Provide the [X, Y] coordinate of the cell's center where the given text is located.  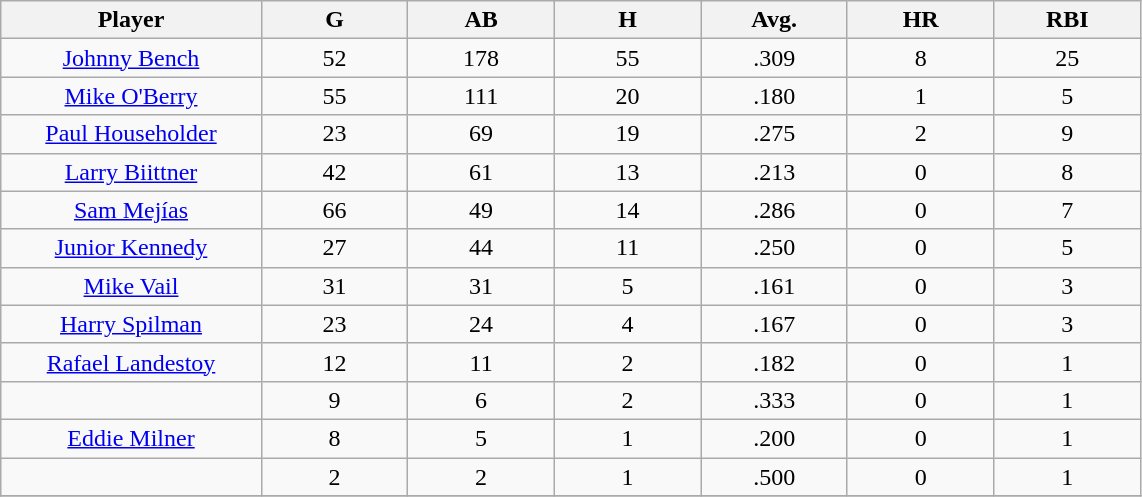
.180 [774, 96]
44 [482, 248]
52 [334, 58]
.333 [774, 400]
Junior Kennedy [132, 248]
.200 [774, 438]
.213 [774, 172]
13 [628, 172]
24 [482, 324]
.500 [774, 477]
178 [482, 58]
42 [334, 172]
6 [482, 400]
HR [920, 20]
69 [482, 134]
27 [334, 248]
111 [482, 96]
Paul Householder [132, 134]
RBI [1068, 20]
.309 [774, 58]
H [628, 20]
Player [132, 20]
Mike O'Berry [132, 96]
.167 [774, 324]
AB [482, 20]
.275 [774, 134]
61 [482, 172]
Rafael Landestoy [132, 362]
Johnny Bench [132, 58]
12 [334, 362]
.250 [774, 248]
25 [1068, 58]
.182 [774, 362]
Harry Spilman [132, 324]
G [334, 20]
.161 [774, 286]
66 [334, 210]
Mike Vail [132, 286]
14 [628, 210]
Eddie Milner [132, 438]
Larry Biittner [132, 172]
.286 [774, 210]
49 [482, 210]
7 [1068, 210]
Sam Mejías [132, 210]
Avg. [774, 20]
19 [628, 134]
4 [628, 324]
20 [628, 96]
